Determine the [x, y] coordinate at the center of the cell enclosing the given text.  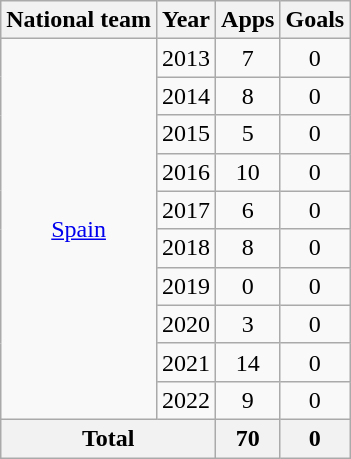
5 [248, 134]
2015 [186, 134]
7 [248, 58]
Total [108, 438]
2020 [186, 324]
2022 [186, 400]
Apps [248, 20]
2013 [186, 58]
6 [248, 210]
2019 [186, 286]
2014 [186, 96]
National team [79, 20]
14 [248, 362]
Year [186, 20]
2021 [186, 362]
10 [248, 172]
3 [248, 324]
70 [248, 438]
2018 [186, 248]
Spain [79, 230]
2016 [186, 172]
2017 [186, 210]
9 [248, 400]
Goals [315, 20]
